Find where the given text appears and provide that cell's center as [X, Y] coordinate. 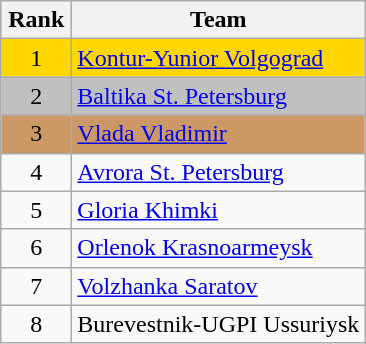
Burevestnik-UGPI Ussuriysk [218, 324]
Rank [36, 20]
6 [36, 248]
5 [36, 210]
7 [36, 286]
4 [36, 172]
Team [218, 20]
Volzhanka Saratov [218, 286]
3 [36, 134]
1 [36, 58]
Orlenok Krasnoarmeysk [218, 248]
2 [36, 96]
Gloria Khimki [218, 210]
Kontur-Yunior Volgograd [218, 58]
Avrora St. Petersburg [218, 172]
Vlada Vladimir [218, 134]
Baltika St. Petersburg [218, 96]
8 [36, 324]
